Locate the cell with the specified text and output its [x, y] center coordinate. 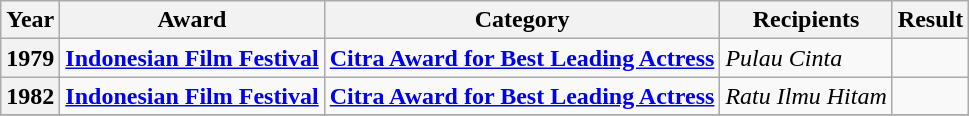
Year [30, 20]
Category [522, 20]
Ratu Ilmu Hitam [806, 96]
Award [192, 20]
Pulau Cinta [806, 58]
1982 [30, 96]
Recipients [806, 20]
Result [930, 20]
1979 [30, 58]
